Output the [x, y] coordinate of the center of the cell containing the given text.  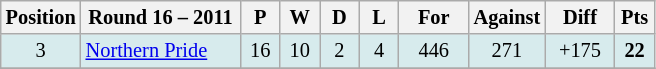
3 [41, 51]
For [434, 17]
Northern Pride [161, 51]
22 [635, 51]
D [340, 17]
Diff [580, 17]
+175 [580, 51]
Round 16 – 2011 [161, 17]
Position [41, 17]
Pts [635, 17]
271 [508, 51]
Against [508, 17]
446 [434, 51]
2 [340, 51]
16 [260, 51]
4 [379, 51]
L [379, 17]
10 [300, 51]
W [300, 17]
P [260, 17]
